For the text-containing cell, return its midpoint in (x, y) coordinate format. 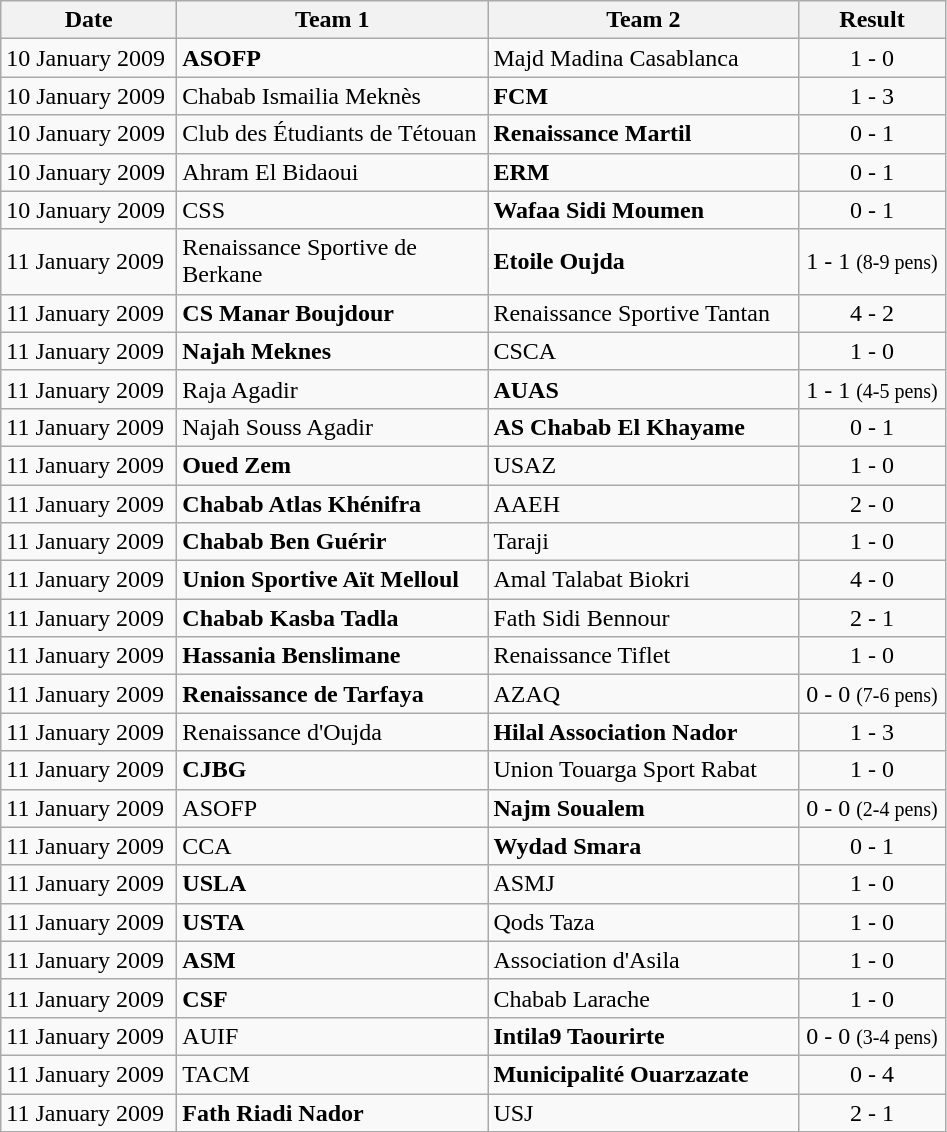
ASMJ (644, 884)
Renaissance d'Oujda (332, 732)
2 - 0 (872, 503)
4 - 2 (872, 313)
Association d'Asila (644, 960)
Team 1 (332, 20)
Etoile Oujda (644, 262)
Fath Riadi Nador (332, 1113)
Raja Agadir (332, 389)
CSS (332, 210)
CS Manar Boujdour (332, 313)
0 - 0 (7-6 pens) (872, 694)
Ahram El Bidaoui (332, 172)
Taraji (644, 542)
USTA (332, 922)
FCM (644, 96)
ERM (644, 172)
Wydad Smara (644, 846)
Najah Souss Agadir (332, 427)
Union Sportive Aït Melloul (332, 580)
ASM (332, 960)
TACM (332, 1074)
Municipalité Ouarzazate (644, 1074)
AZAQ (644, 694)
USAZ (644, 465)
1 - 1 (4-5 pens) (872, 389)
Result (872, 20)
0 - 0 (2-4 pens) (872, 808)
Wafaa Sidi Moumen (644, 210)
Amal Talabat Biokri (644, 580)
Chabab Ben Guérir (332, 542)
Renaissance de Tarfaya (332, 694)
0 - 0 (3-4 pens) (872, 1036)
Intila9 Taourirte (644, 1036)
CSCA (644, 351)
Renaissance Tiflet (644, 656)
Fath Sidi Bennour (644, 618)
Date (89, 20)
AUAS (644, 389)
USJ (644, 1113)
Chabab Atlas Khénifra (332, 503)
Club des Étudiants de Tétouan (332, 134)
Renaissance Sportive Tantan (644, 313)
USLA (332, 884)
CJBG (332, 770)
Oued Zem (332, 465)
4 - 0 (872, 580)
CCA (332, 846)
Najm Soualem (644, 808)
Qods Taza (644, 922)
CSF (332, 998)
Hassania Benslimane (332, 656)
AAEH (644, 503)
Najah Meknes (332, 351)
Team 2 (644, 20)
AS Chabab El Khayame (644, 427)
Hilal Association Nador (644, 732)
Renaissance Martil (644, 134)
Chabab Larache (644, 998)
0 - 4 (872, 1074)
AUIF (332, 1036)
1 - 1 (8-9 pens) (872, 262)
Union Touarga Sport Rabat (644, 770)
Chabab Kasba Tadla (332, 618)
Majd Madina Casablanca (644, 58)
Renaissance Sportive de Berkane (332, 262)
Chabab Ismailia Meknès (332, 96)
